Find where the given text appears and provide that cell's center as [x, y] coordinate. 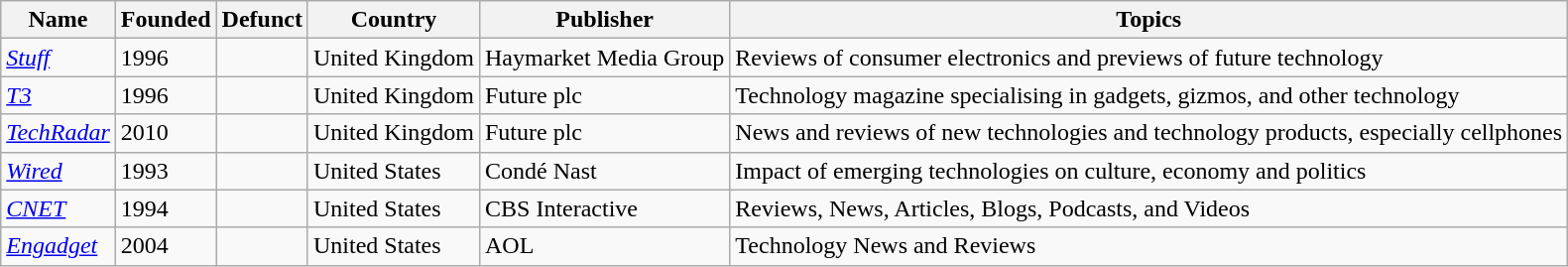
T3 [59, 95]
1993 [166, 171]
Condé Nast [604, 171]
Defunct [262, 20]
2004 [166, 246]
CBS Interactive [604, 208]
Name [59, 20]
Reviews, News, Articles, Blogs, Podcasts, and Videos [1148, 208]
Topics [1148, 20]
Engadget [59, 246]
Country [393, 20]
Founded [166, 20]
Wired [59, 171]
Haymarket Media Group [604, 58]
AOL [604, 246]
TechRadar [59, 133]
2010 [166, 133]
Impact of emerging technologies on culture, economy and politics [1148, 171]
Reviews of consumer electronics and previews of future technology [1148, 58]
Technology News and Reviews [1148, 246]
CNET [59, 208]
Stuff [59, 58]
1994 [166, 208]
News and reviews of new technologies and technology products, especially cellphones [1148, 133]
Publisher [604, 20]
Technology magazine specialising in gadgets, gizmos, and other technology [1148, 95]
